Pinpoint the cell where the given text exists, returning its [x, y] midpoint coordinate. 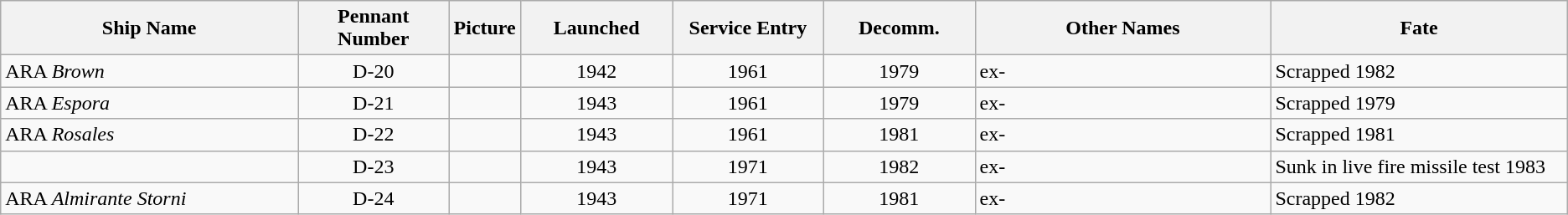
Launched [596, 28]
ARA Espora [149, 103]
ARA Rosales [149, 135]
Scrapped 1979 [1419, 103]
1942 [596, 71]
ARA Brown [149, 71]
D-21 [374, 103]
Picture [484, 28]
Pennant Number [374, 28]
ARA Almirante Storni [149, 198]
Other Names [1122, 28]
Service Entry [748, 28]
D-23 [374, 166]
Scrapped 1981 [1419, 135]
Ship Name [149, 28]
Decomm. [900, 28]
Sunk in live fire missile test 1983 [1419, 166]
D-24 [374, 198]
D-20 [374, 71]
Fate [1419, 28]
1982 [900, 166]
D-22 [374, 135]
